Return the (x, y) coordinate for the center point of the cell that contains the specified text.  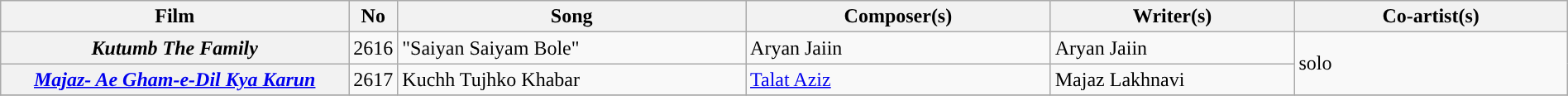
Kuchh Tujhko Khabar (572, 79)
2617 (374, 79)
Film (175, 17)
"Saiyan Saiyam Bole" (572, 48)
Composer(s) (898, 17)
Kutumb The Family (175, 48)
Talat Aziz (898, 79)
Majaz Lakhnavi (1173, 79)
solo (1431, 64)
Song (572, 17)
Writer(s) (1173, 17)
Majaz- Ae Gham-e-Dil Kya Karun (175, 79)
Co-artist(s) (1431, 17)
No (374, 17)
2616 (374, 48)
